Scan for the cell matching the given text and deliver its (x, y) coordinate at center. 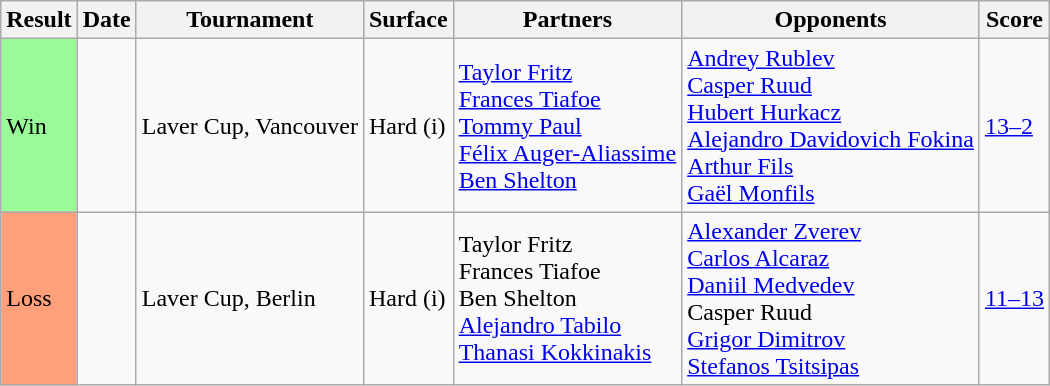
Opponents (831, 20)
Partners (568, 20)
Taylor Fritz Frances Tiafoe Ben Shelton Alejandro Tabilo Thanasi Kokkinakis (568, 298)
Win (39, 126)
Date (106, 20)
Tournament (250, 20)
Andrey Rublev Casper Ruud Hubert Hurkacz Alejandro Davidovich Fokina Arthur Fils Gaël Monfils (831, 126)
11–13 (1014, 298)
Laver Cup, Vancouver (250, 126)
Surface (408, 20)
Taylor Fritz Frances Tiafoe Tommy Paul Félix Auger-Aliassime Ben Shelton (568, 126)
Laver Cup, Berlin (250, 298)
13–2 (1014, 126)
Result (39, 20)
Alexander Zverev Carlos Alcaraz Daniil Medvedev Casper Ruud Grigor Dimitrov Stefanos Tsitsipas (831, 298)
Score (1014, 20)
Loss (39, 298)
